From the cell containing the given text, extract its center point as (X, Y) coordinate. 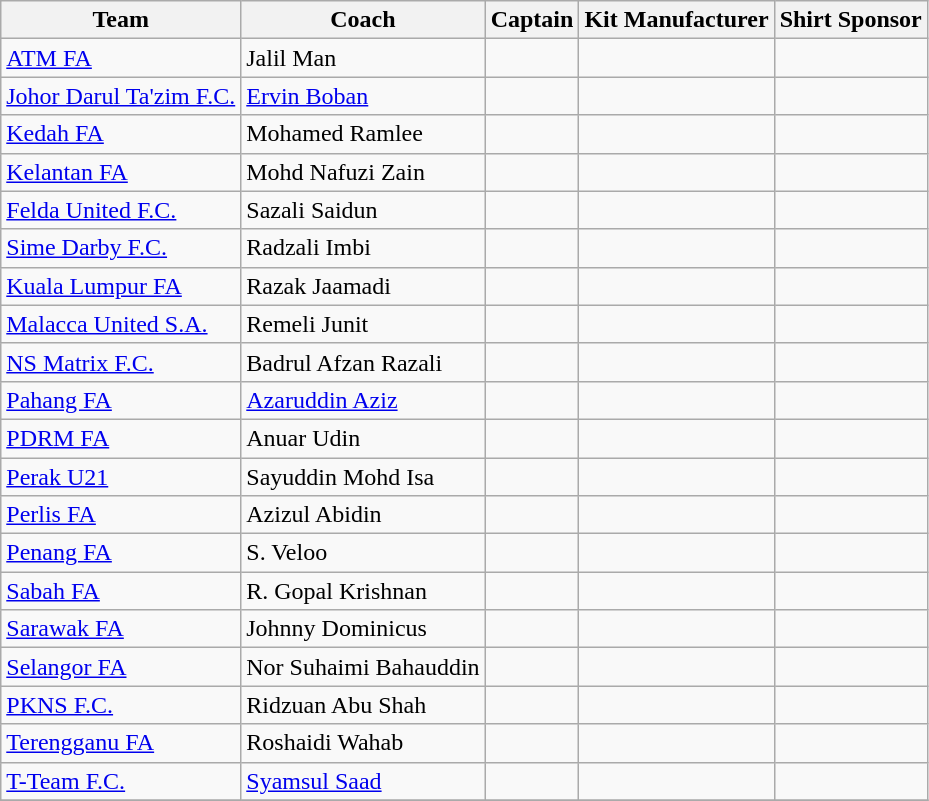
PKNS F.C. (121, 705)
Pahang FA (121, 400)
Perak U21 (121, 477)
ATM FA (121, 58)
Anuar Udin (363, 438)
NS Matrix F.C. (121, 362)
R. Gopal Krishnan (363, 591)
Penang FA (121, 553)
Shirt Sponsor (850, 20)
Sayuddin Mohd Isa (363, 477)
Sarawak FA (121, 629)
Azizul Abidin (363, 515)
Team (121, 20)
Mohd Nafuzi Zain (363, 172)
Kelantan FA (121, 172)
Johor Darul Ta'zim F.C. (121, 96)
Sabah FA (121, 591)
Perlis FA (121, 515)
Kit Manufacturer (676, 20)
Coach (363, 20)
Sazali Saidun (363, 210)
Azaruddin Aziz (363, 400)
Jalil Man (363, 58)
Captain (532, 20)
Kuala Lumpur FA (121, 286)
Sime Darby F.C. (121, 248)
S. Veloo (363, 553)
Remeli Junit (363, 324)
T-Team F.C. (121, 781)
Nor Suhaimi Bahauddin (363, 667)
Radzali Imbi (363, 248)
Badrul Afzan Razali (363, 362)
Terengganu FA (121, 743)
Roshaidi Wahab (363, 743)
Syamsul Saad (363, 781)
Selangor FA (121, 667)
PDRM FA (121, 438)
Mohamed Ramlee (363, 134)
Ervin Boban (363, 96)
Kedah FA (121, 134)
Johnny Dominicus (363, 629)
Felda United F.C. (121, 210)
Ridzuan Abu Shah (363, 705)
Razak Jaamadi (363, 286)
Malacca United S.A. (121, 324)
